Identify which cell holds the provided text, then report its (X, Y) central coordinate. 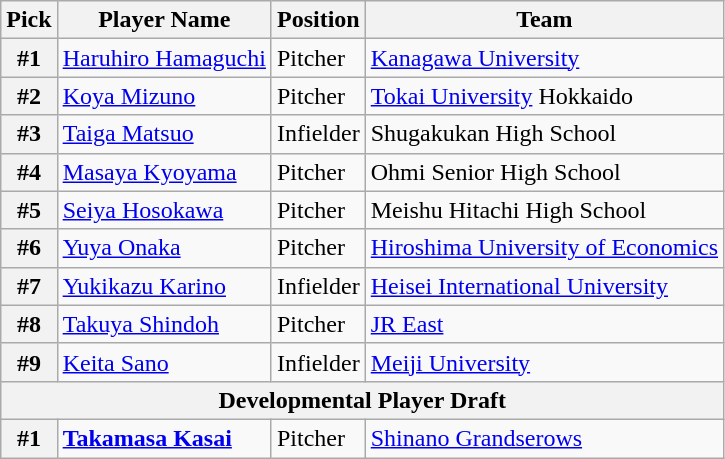
Ohmi Senior High School (544, 172)
#2 (29, 96)
Shinano Grandserows (544, 438)
Keita Sano (164, 362)
#5 (29, 210)
Developmental Player Draft (362, 400)
#3 (29, 134)
Takuya Shindoh (164, 324)
Kanagawa University (544, 58)
Haruhiro Hamaguchi (164, 58)
Team (544, 20)
Player Name (164, 20)
#4 (29, 172)
#6 (29, 248)
#9 (29, 362)
Masaya Kyoyama (164, 172)
Shugakukan High School (544, 134)
Position (318, 20)
#8 (29, 324)
Tokai University Hokkaido (544, 96)
Hiroshima University of Economics (544, 248)
JR East (544, 324)
Takamasa Kasai (164, 438)
Taiga Matsuo (164, 134)
Yukikazu Karino (164, 286)
Seiya Hosokawa (164, 210)
Meishu Hitachi High School (544, 210)
Yuya Onaka (164, 248)
Meiji University (544, 362)
#7 (29, 286)
Koya Mizuno (164, 96)
Heisei International University (544, 286)
Pick (29, 20)
